Output the [X, Y] coordinate of the center of the cell containing the given text.  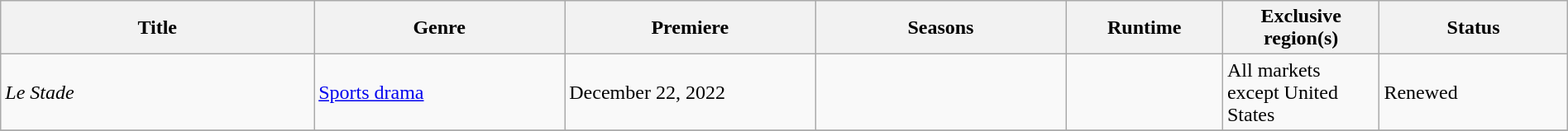
Status [1474, 28]
Premiere [690, 28]
Exclusive region(s) [1300, 28]
Renewed [1474, 92]
December 22, 2022 [690, 92]
Seasons [941, 28]
Le Stade [157, 92]
All markets except United States [1300, 92]
Runtime [1145, 28]
Title [157, 28]
Sports drama [440, 92]
Genre [440, 28]
